Find where the given text appears and provide that cell's center as [X, Y] coordinate. 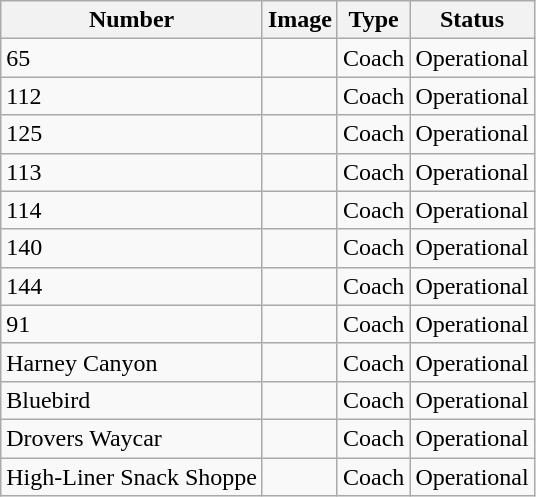
Drovers Waycar [132, 438]
High-Liner Snack Shoppe [132, 477]
Harney Canyon [132, 362]
113 [132, 172]
65 [132, 58]
125 [132, 134]
Image [300, 20]
Number [132, 20]
Type [373, 20]
140 [132, 248]
91 [132, 324]
Status [472, 20]
144 [132, 286]
114 [132, 210]
112 [132, 96]
Bluebird [132, 400]
